Find where the given text appears and provide that cell's center as [X, Y] coordinate. 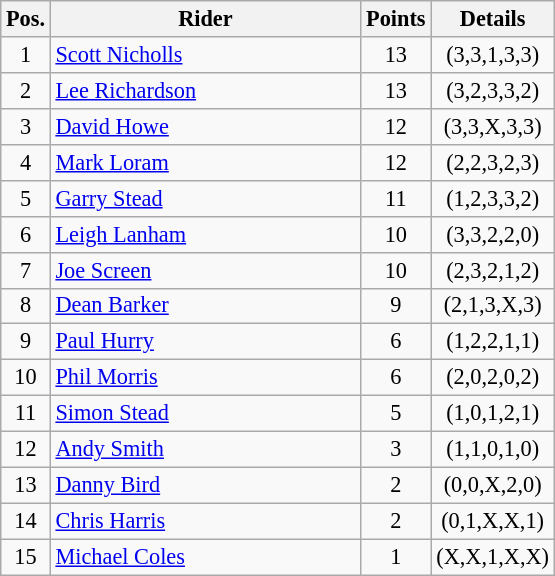
Scott Nicholls [205, 55]
(X,X,1,X,X) [492, 557]
Leigh Lanham [205, 234]
(2,2,3,2,3) [492, 162]
David Howe [205, 126]
(1,1,0,1,0) [492, 450]
Pos. [26, 19]
Garry Stead [205, 198]
Lee Richardson [205, 90]
4 [26, 162]
(1,2,3,3,2) [492, 198]
Andy Smith [205, 450]
7 [26, 270]
15 [26, 557]
(0,0,X,2,0) [492, 485]
(1,0,1,2,1) [492, 414]
Simon Stead [205, 414]
(2,1,3,X,3) [492, 306]
(3,2,3,3,2) [492, 90]
(1,2,2,1,1) [492, 342]
Mark Loram [205, 162]
Chris Harris [205, 521]
Rider [205, 19]
14 [26, 521]
Michael Coles [205, 557]
(2,3,2,1,2) [492, 270]
(0,1,X,X,1) [492, 521]
Paul Hurry [205, 342]
(3,3,X,3,3) [492, 126]
Danny Bird [205, 485]
8 [26, 306]
Joe Screen [205, 270]
(2,0,2,0,2) [492, 378]
(3,3,1,3,3) [492, 55]
Details [492, 19]
Points [396, 19]
Phil Morris [205, 378]
Dean Barker [205, 306]
(3,3,2,2,0) [492, 234]
